Provide the [x, y] coordinate of the cell's center where the given text is located.  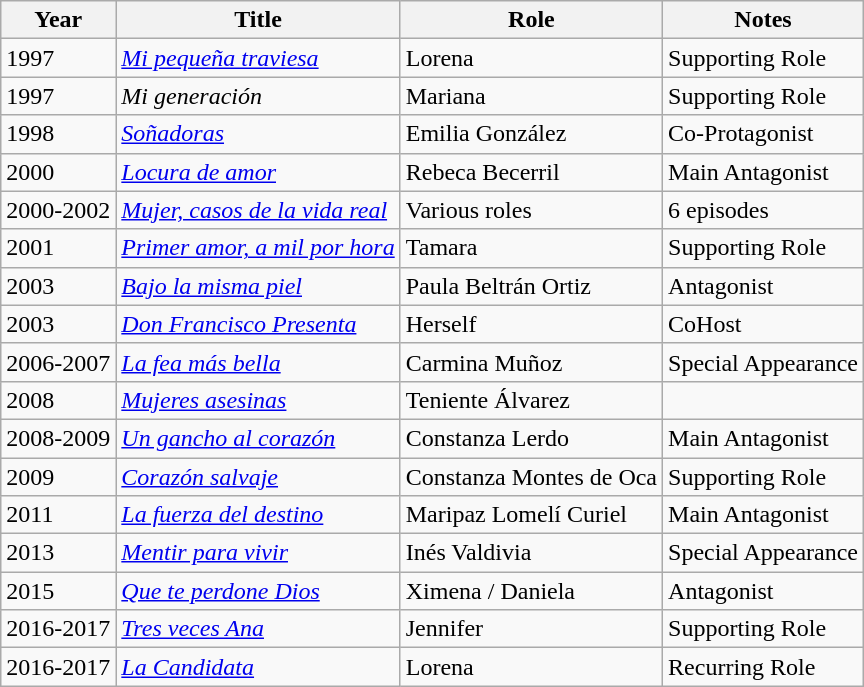
Don Francisco Presenta [258, 324]
Maripaz Lomelí Curiel [531, 515]
6 episodes [764, 210]
2011 [58, 515]
2008 [58, 400]
Paula Beltrán Ortiz [531, 286]
2008-2009 [58, 438]
2009 [58, 477]
2015 [58, 591]
Ximena / Daniela [531, 591]
Herself [531, 324]
2001 [58, 248]
Mujer, casos de la vida real [258, 210]
La fea más bella [258, 362]
Jennifer [531, 629]
Primer amor, a mil por hora [258, 248]
2006-2007 [58, 362]
Carmina Muñoz [531, 362]
2013 [58, 553]
Que te perdone Dios [258, 591]
Recurring Role [764, 667]
Mi generación [258, 96]
Constanza Montes de Oca [531, 477]
Role [531, 20]
Tamara [531, 248]
Mujeres asesinas [258, 400]
Notes [764, 20]
Constanza Lerdo [531, 438]
Title [258, 20]
La Candidata [258, 667]
Teniente Álvarez [531, 400]
La fuerza del destino [258, 515]
Emilia González [531, 134]
Tres veces Ana [258, 629]
2000-2002 [58, 210]
Mentir para vivir [258, 553]
CoHost [764, 324]
Inés Valdivia [531, 553]
Un gancho al corazón [258, 438]
Bajo la misma piel [258, 286]
Mi pequeña traviesa [258, 58]
Co-Protagonist [764, 134]
Corazón salvaje [258, 477]
Mariana [531, 96]
Soñadoras [258, 134]
1998 [58, 134]
2000 [58, 172]
Various roles [531, 210]
Rebeca Becerril [531, 172]
Year [58, 20]
Locura de amor [258, 172]
